Determine the (X, Y) coordinate at the center of the cell enclosing the given text.  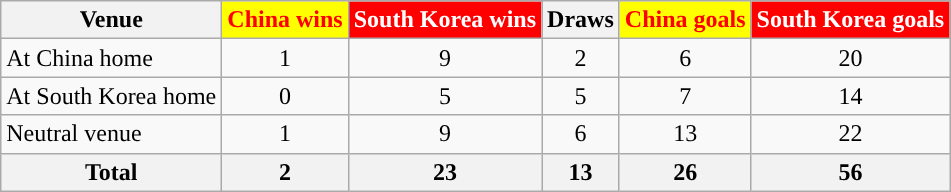
0 (285, 96)
South Korea wins (444, 20)
At China home (112, 58)
20 (850, 58)
14 (850, 96)
At South Korea home (112, 96)
Total (112, 172)
22 (850, 134)
Draws (581, 20)
Venue (112, 20)
23 (444, 172)
China goals (685, 20)
Neutral venue (112, 134)
56 (850, 172)
7 (685, 96)
China wins (285, 20)
South Korea goals (850, 20)
26 (685, 172)
